From the cell containing the given text, extract its center point as [X, Y] coordinate. 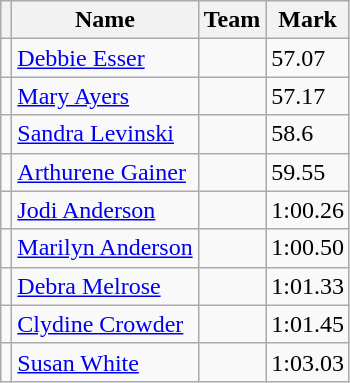
1:01.33 [308, 286]
Debra Melrose [105, 286]
1:01.45 [308, 324]
Team [232, 20]
Arthurene Gainer [105, 172]
Mary Ayers [105, 96]
1:00.50 [308, 248]
Mark [308, 20]
57.17 [308, 96]
1:03.03 [308, 362]
Debbie Esser [105, 58]
57.07 [308, 58]
Marilyn Anderson [105, 248]
Clydine Crowder [105, 324]
Jodi Anderson [105, 210]
59.55 [308, 172]
1:00.26 [308, 210]
Susan White [105, 362]
Sandra Levinski [105, 134]
58.6 [308, 134]
Name [105, 20]
